Scan for the cell matching the given text and deliver its (X, Y) coordinate at center. 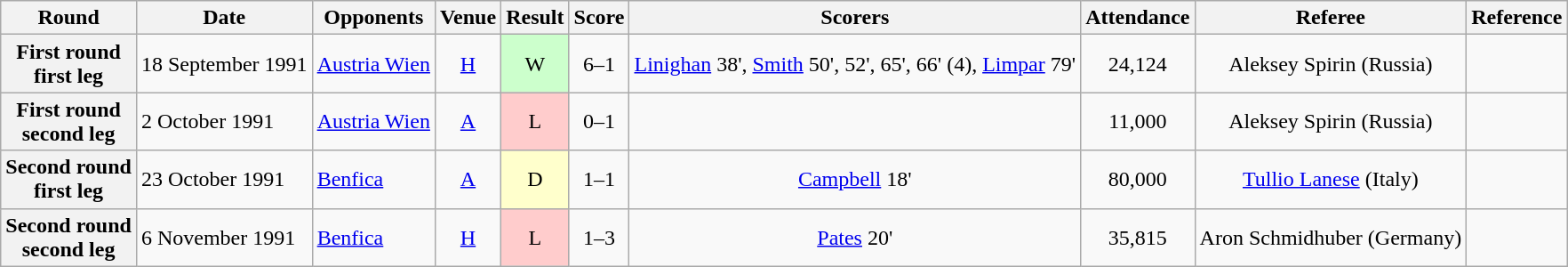
Round (69, 18)
D (535, 180)
0–1 (599, 121)
Venue (468, 18)
80,000 (1138, 180)
Opponents (373, 18)
Campbell 18' (855, 180)
Second roundfirst leg (69, 180)
Second roundsecond leg (69, 237)
Result (535, 18)
6–1 (599, 64)
1–1 (599, 180)
Linighan 38', Smith 50', 52', 65', 66' (4), Limpar 79' (855, 64)
11,000 (1138, 121)
2 October 1991 (224, 121)
18 September 1991 (224, 64)
Scorers (855, 18)
Score (599, 18)
Pates 20' (855, 237)
Attendance (1138, 18)
Referee (1331, 18)
Reference (1516, 18)
6 November 1991 (224, 237)
W (535, 64)
Aron Schmidhuber (Germany) (1331, 237)
First roundfirst leg (69, 64)
35,815 (1138, 237)
24,124 (1138, 64)
Tullio Lanese (Italy) (1331, 180)
First roundsecond leg (69, 121)
1–3 (599, 237)
Date (224, 18)
23 October 1991 (224, 180)
